Scan for the cell matching the given text and deliver its (x, y) coordinate at center. 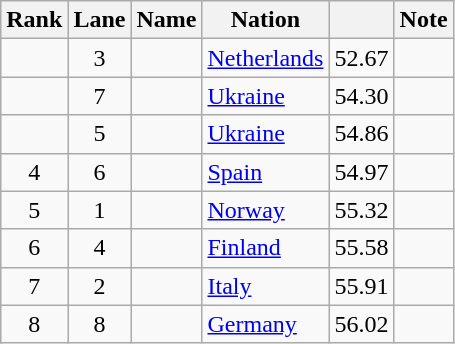
52.67 (362, 58)
2 (100, 286)
55.58 (362, 248)
Rank (34, 20)
55.32 (362, 210)
Spain (266, 172)
55.91 (362, 286)
Norway (266, 210)
Note (424, 20)
Finland (266, 248)
54.97 (362, 172)
54.86 (362, 134)
Name (166, 20)
Lane (100, 20)
56.02 (362, 324)
1 (100, 210)
54.30 (362, 96)
Germany (266, 324)
Netherlands (266, 58)
Nation (266, 20)
3 (100, 58)
Italy (266, 286)
